Scan for the cell matching the given text and deliver its [x, y] coordinate at center. 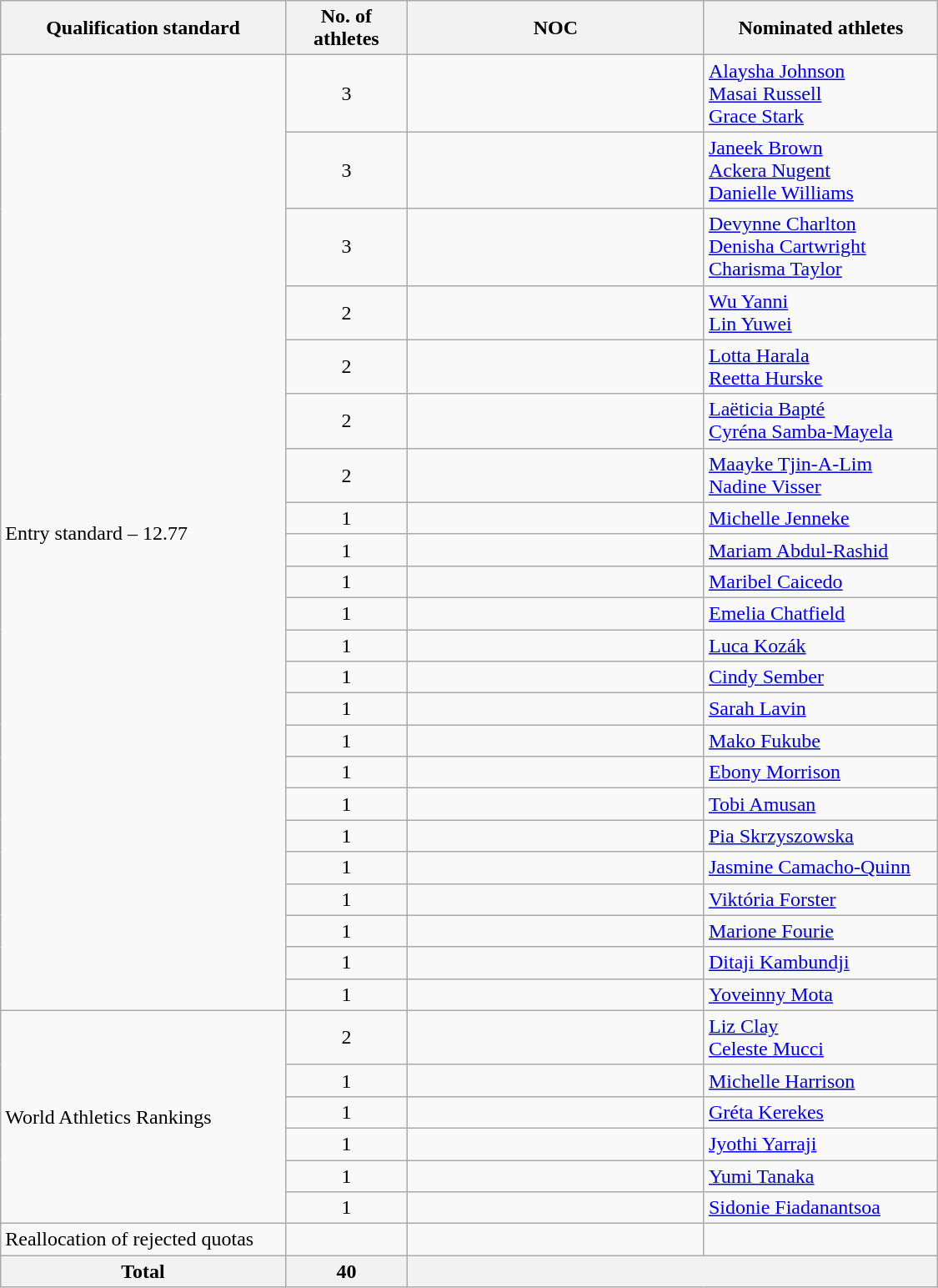
No. of athletes [346, 28]
Mako Fukube [820, 741]
Liz ClayCeleste Mucci [820, 1038]
Jasmine Camacho-Quinn [820, 868]
Michelle Harrison [820, 1080]
Luca Kozák [820, 645]
Sarah Lavin [820, 709]
Sidonie Fiadanantsoa [820, 1208]
Total [143, 1271]
Michelle Jenneke [820, 518]
Maribel Caicedo [820, 581]
World Athletics Rankings [143, 1116]
Lotta HaralaReetta Hurske [820, 367]
Emelia Chatfield [820, 613]
Nominated athletes [820, 28]
Ditaji Kambundji [820, 963]
Cindy Sember [820, 677]
Devynne CharltonDenisha CartwrightCharisma Taylor [820, 247]
Entry standard – 12.77 [143, 532]
Pia Skrzyszowska [820, 836]
Wu YanniLin Yuwei [820, 312]
Yumi Tanaka [820, 1175]
Laëticia BaptéCyréna Samba-Mayela [820, 420]
Janeek BrownAckera NugentDanielle Williams [820, 170]
Ebony Morrison [820, 772]
Marione Fourie [820, 931]
Tobi Amusan [820, 804]
Gréta Kerekes [820, 1112]
Reallocation of rejected quotas [143, 1240]
Alaysha JohnsonMasai RussellGrace Stark [820, 93]
Mariam Abdul-Rashid [820, 550]
Yoveinny Mota [820, 994]
NOC [555, 28]
Jyothi Yarraji [820, 1144]
Viktória Forster [820, 899]
40 [346, 1271]
Qualification standard [143, 28]
Maayke Tjin-A-LimNadine Visser [820, 475]
